Return (X, Y) of the center of cell containing provided text 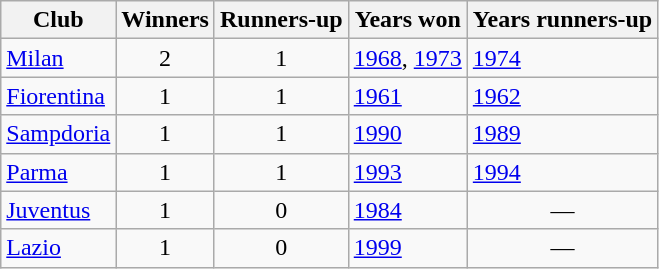
1989 (562, 134)
Runners-up (281, 20)
2 (166, 58)
Years runners-up (562, 20)
Sampdoria (58, 134)
1962 (562, 96)
1999 (408, 248)
1984 (408, 210)
Parma (58, 172)
1994 (562, 172)
1961 (408, 96)
1993 (408, 172)
Club (58, 20)
Lazio (58, 248)
Fiorentina (58, 96)
Milan (58, 58)
1974 (562, 58)
Juventus (58, 210)
Winners (166, 20)
1990 (408, 134)
Years won (408, 20)
1968, 1973 (408, 58)
